Locate the cell with the specified text and output its [X, Y] center coordinate. 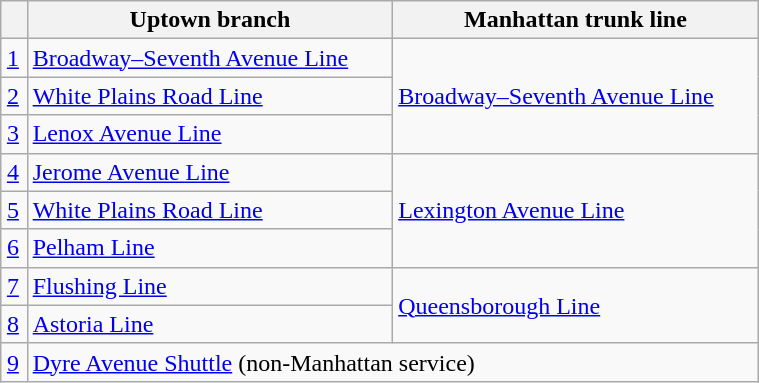
Manhattan trunk line [576, 20]
5 [14, 210]
4 [14, 172]
2 [14, 96]
8 [14, 324]
Uptown branch [210, 20]
Astoria Line [210, 324]
9 [14, 362]
Pelham Line [210, 248]
Queensborough Line [576, 305]
3 [14, 134]
Flushing Line [210, 286]
7 [14, 286]
Lenox Avenue Line [210, 134]
Jerome Avenue Line [210, 172]
Lexington Avenue Line [576, 210]
6 [14, 248]
1 [14, 58]
Dyre Avenue Shuttle (non-Manhattan service) [392, 362]
